Determine the [X, Y] coordinate at the center of the cell enclosing the given text.  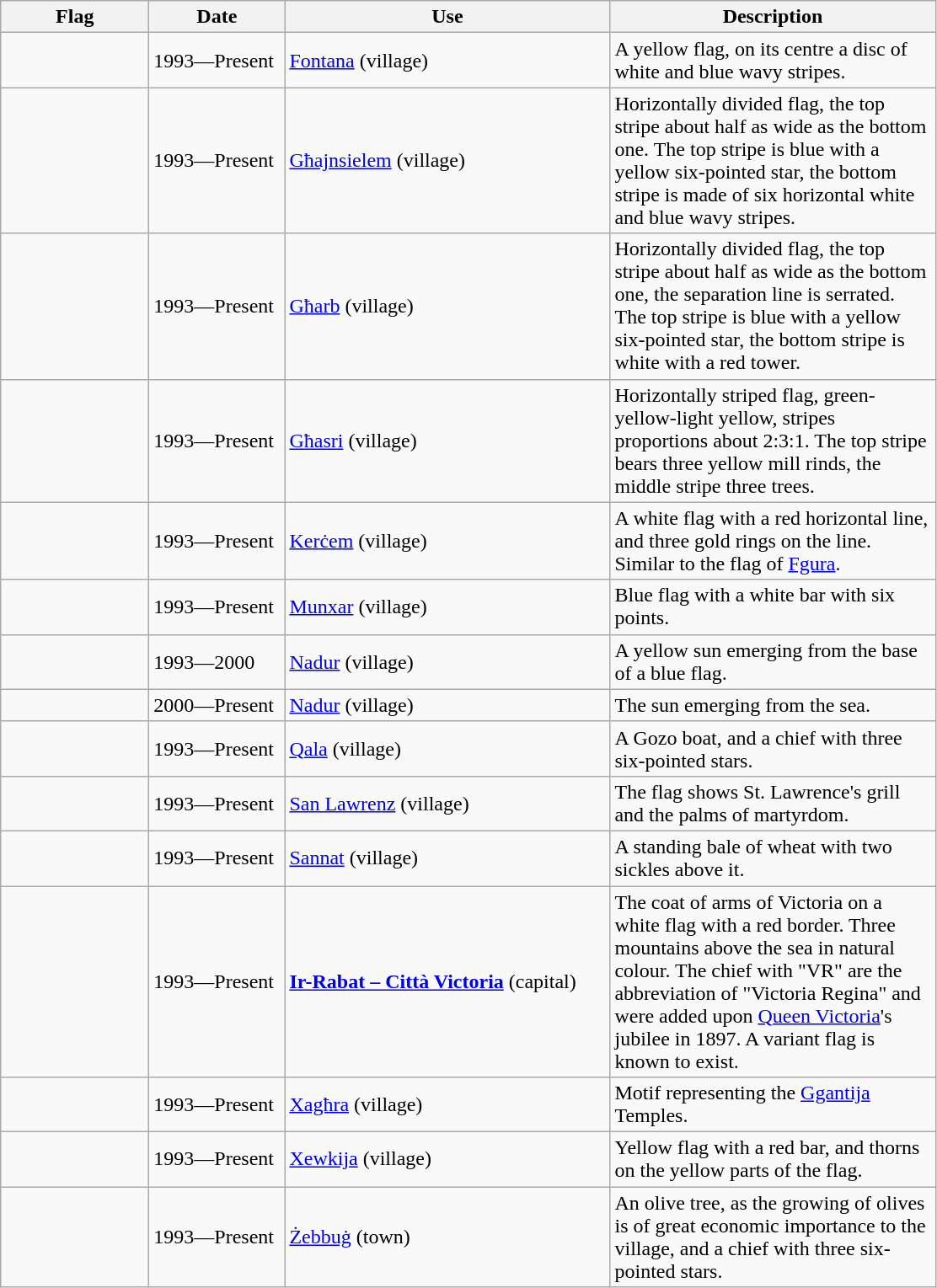
Għasri (village) [447, 441]
1993—2000 [217, 662]
Xewkija (village) [447, 1159]
Ir-Rabat – Città Victoria (capital) [447, 982]
Għarb (village) [447, 307]
Għajnsielem (village) [447, 160]
Żebbuġ (town) [447, 1237]
A white flag with a red horizontal line, and three gold rings on the line. Similar to the flag of Fgura. [773, 541]
Use [447, 17]
A Gozo boat, and a chief with three six-pointed stars. [773, 748]
Flag [75, 17]
Fontana (village) [447, 61]
Yellow flag with a red bar, and thorns on the yellow parts of the flag. [773, 1159]
Blue flag with a white bar with six points. [773, 607]
Motif representing the Ggantija Temples. [773, 1105]
A yellow sun emerging from the base of a blue flag. [773, 662]
2000—Present [217, 705]
Kerċem (village) [447, 541]
Munxar (village) [447, 607]
Description [773, 17]
The flag shows St. Lawrence's grill and the palms of martyrdom. [773, 804]
Sannat (village) [447, 858]
The sun emerging from the sea. [773, 705]
A standing bale of wheat with two sickles above it. [773, 858]
San Lawrenz (village) [447, 804]
Qala (village) [447, 748]
Xagħra (village) [447, 1105]
A yellow flag, on its centre a disc of white and blue wavy stripes. [773, 61]
Date [217, 17]
An olive tree, as the growing of olives is of great economic importance to the village, and a chief with three six-pointed stars. [773, 1237]
